Detect which cell encompasses the target text, then output its [x, y] center coordinate. 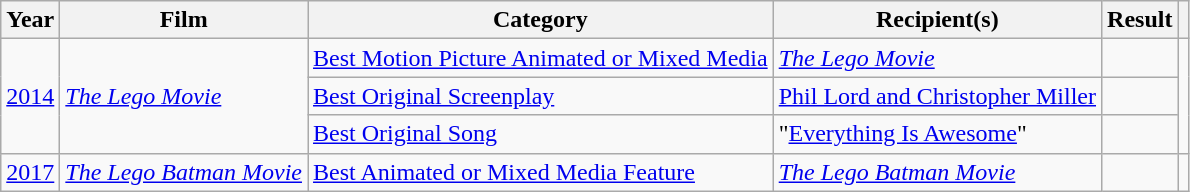
Best Original Song [541, 134]
Recipient(s) [937, 20]
Result [1140, 20]
Phil Lord and Christopher Miller [937, 96]
2017 [30, 172]
Year [30, 20]
"Everything Is Awesome" [937, 134]
Best Animated or Mixed Media Feature [541, 172]
2014 [30, 96]
Best Motion Picture Animated or Mixed Media [541, 58]
Best Original Screenplay [541, 96]
Film [184, 20]
Category [541, 20]
